Search for the cell housing the specified text and yield its [x, y] center coordinate. 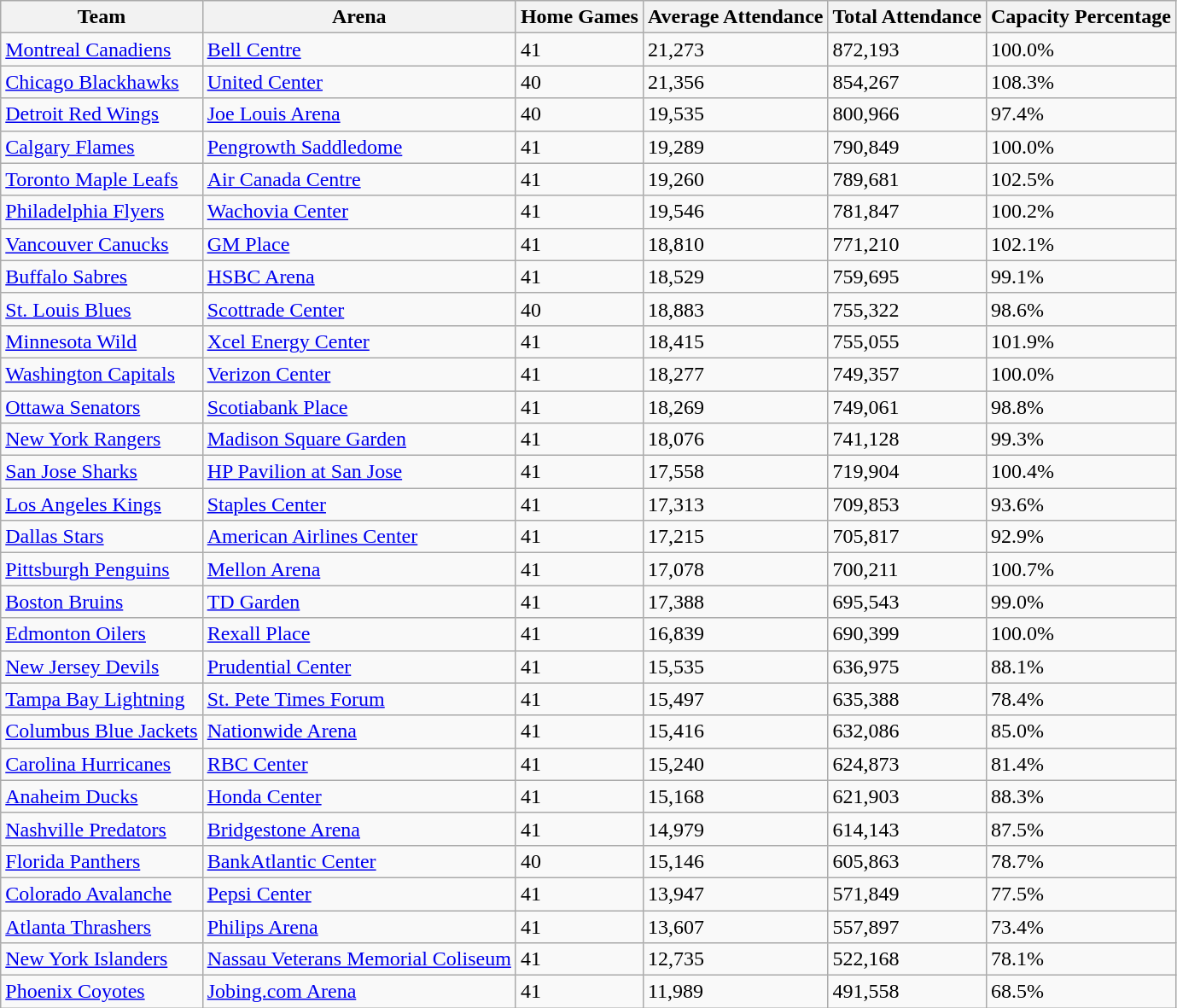
491,558 [907, 992]
17,388 [736, 602]
Ottawa Senators [102, 407]
Los Angeles Kings [102, 504]
719,904 [907, 472]
73.4% [1081, 926]
New Jersey Devils [102, 667]
872,193 [907, 50]
99.0% [1081, 602]
755,055 [907, 341]
690,399 [907, 634]
78.1% [1081, 959]
San Jose Sharks [102, 472]
Joe Louis Arena [358, 114]
Nashville Predators [102, 829]
88.3% [1081, 796]
17,558 [736, 472]
Montreal Canadiens [102, 50]
Columbus Blue Jackets [102, 731]
GM Place [358, 244]
102.5% [1081, 179]
Arena [358, 17]
Pittsburgh Penguins [102, 569]
78.4% [1081, 699]
92.9% [1081, 537]
Wachovia Center [358, 212]
Nassau Veterans Memorial Coliseum [358, 959]
Minnesota Wild [102, 341]
790,849 [907, 147]
Nationwide Arena [358, 731]
77.5% [1081, 894]
88.1% [1081, 667]
99.3% [1081, 440]
102.1% [1081, 244]
18,529 [736, 277]
15,416 [736, 731]
19,535 [736, 114]
HSBC Arena [358, 277]
522,168 [907, 959]
Buffalo Sabres [102, 277]
13,947 [736, 894]
Calgary Flames [102, 147]
Anaheim Ducks [102, 796]
Detroit Red Wings [102, 114]
Bell Centre [358, 50]
571,849 [907, 894]
Prudential Center [358, 667]
Staples Center [358, 504]
19,546 [736, 212]
15,497 [736, 699]
TD Garden [358, 602]
749,061 [907, 407]
100.2% [1081, 212]
Tampa Bay Lightning [102, 699]
Edmonton Oilers [102, 634]
624,873 [907, 764]
15,535 [736, 667]
18,883 [736, 309]
98.8% [1081, 407]
Washington Capitals [102, 374]
700,211 [907, 569]
12,735 [736, 959]
13,607 [736, 926]
635,388 [907, 699]
15,240 [736, 764]
789,681 [907, 179]
621,903 [907, 796]
New York Islanders [102, 959]
Carolina Hurricanes [102, 764]
14,979 [736, 829]
Toronto Maple Leafs [102, 179]
Team [102, 17]
17,215 [736, 537]
695,543 [907, 602]
21,273 [736, 50]
Philips Arena [358, 926]
100.7% [1081, 569]
15,146 [736, 861]
Pengrowth Saddledome [358, 147]
16,839 [736, 634]
87.5% [1081, 829]
Vancouver Canucks [102, 244]
749,357 [907, 374]
Phoenix Coyotes [102, 992]
781,847 [907, 212]
709,853 [907, 504]
Madison Square Garden [358, 440]
21,356 [736, 82]
Boston Bruins [102, 602]
108.3% [1081, 82]
854,267 [907, 82]
Honda Center [358, 796]
97.4% [1081, 114]
Florida Panthers [102, 861]
Scotiabank Place [358, 407]
New York Rangers [102, 440]
705,817 [907, 537]
Home Games [579, 17]
759,695 [907, 277]
85.0% [1081, 731]
755,322 [907, 309]
99.1% [1081, 277]
78.7% [1081, 861]
Dallas Stars [102, 537]
Xcel Energy Center [358, 341]
Verizon Center [358, 374]
Capacity Percentage [1081, 17]
81.4% [1081, 764]
557,897 [907, 926]
St. Louis Blues [102, 309]
101.9% [1081, 341]
18,076 [736, 440]
18,277 [736, 374]
HP Pavilion at San Jose [358, 472]
18,810 [736, 244]
93.6% [1081, 504]
St. Pete Times Forum [358, 699]
Atlanta Thrashers [102, 926]
19,260 [736, 179]
United Center [358, 82]
Colorado Avalanche [102, 894]
15,168 [736, 796]
68.5% [1081, 992]
18,269 [736, 407]
Rexall Place [358, 634]
614,143 [907, 829]
Bridgestone Arena [358, 829]
Chicago Blackhawks [102, 82]
771,210 [907, 244]
741,128 [907, 440]
Air Canada Centre [358, 179]
98.6% [1081, 309]
Average Attendance [736, 17]
800,966 [907, 114]
18,415 [736, 341]
632,086 [907, 731]
17,313 [736, 504]
100.4% [1081, 472]
11,989 [736, 992]
19,289 [736, 147]
636,975 [907, 667]
17,078 [736, 569]
Pepsi Center [358, 894]
American Airlines Center [358, 537]
BankAtlantic Center [358, 861]
Mellon Arena [358, 569]
Scottrade Center [358, 309]
Philadelphia Flyers [102, 212]
Total Attendance [907, 17]
Jobing.com Arena [358, 992]
RBC Center [358, 764]
605,863 [907, 861]
